Find where the given text appears and provide that cell's center as (x, y) coordinate. 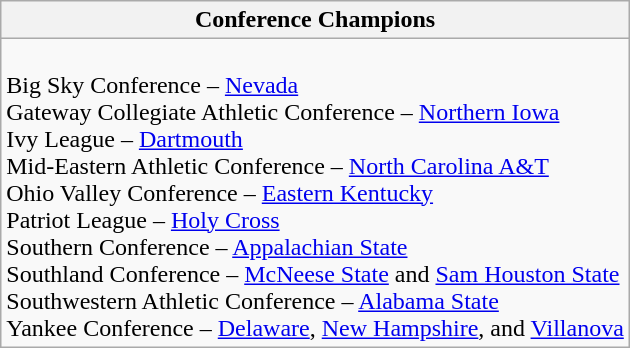
Conference Champions (316, 20)
